Provide the [x, y] coordinate of the cell's center where the given text is located.  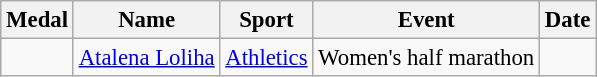
Atalena Loliha [146, 58]
Event [426, 20]
Women's half marathon [426, 58]
Sport [266, 20]
Date [568, 20]
Medal [38, 20]
Athletics [266, 58]
Name [146, 20]
